Determine the (x, y) coordinate at the center of the cell enclosing the given text.  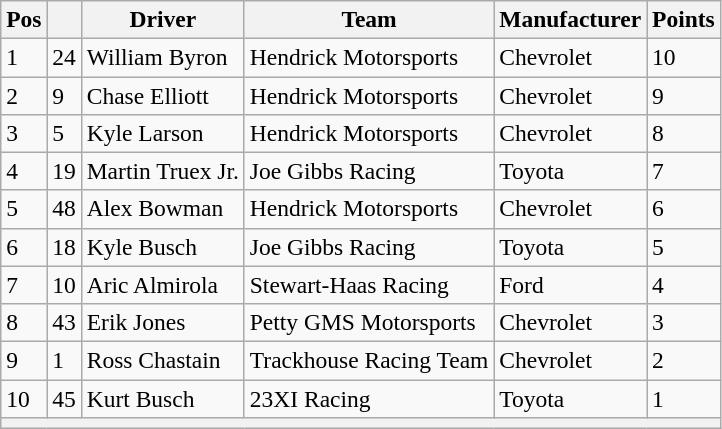
Driver (162, 19)
Points (684, 19)
Petty GMS Motorsports (368, 322)
19 (64, 171)
43 (64, 322)
48 (64, 209)
24 (64, 57)
Team (368, 19)
William Byron (162, 57)
Erik Jones (162, 322)
45 (64, 398)
Pos (24, 19)
Chase Elliott (162, 95)
Manufacturer (570, 19)
Ross Chastain (162, 360)
18 (64, 247)
Stewart-Haas Racing (368, 285)
23XI Racing (368, 398)
Trackhouse Racing Team (368, 360)
Martin Truex Jr. (162, 171)
Alex Bowman (162, 209)
Kurt Busch (162, 398)
Ford (570, 285)
Kyle Busch (162, 247)
Kyle Larson (162, 133)
Aric Almirola (162, 285)
